Return (x, y) of the center of cell containing provided text 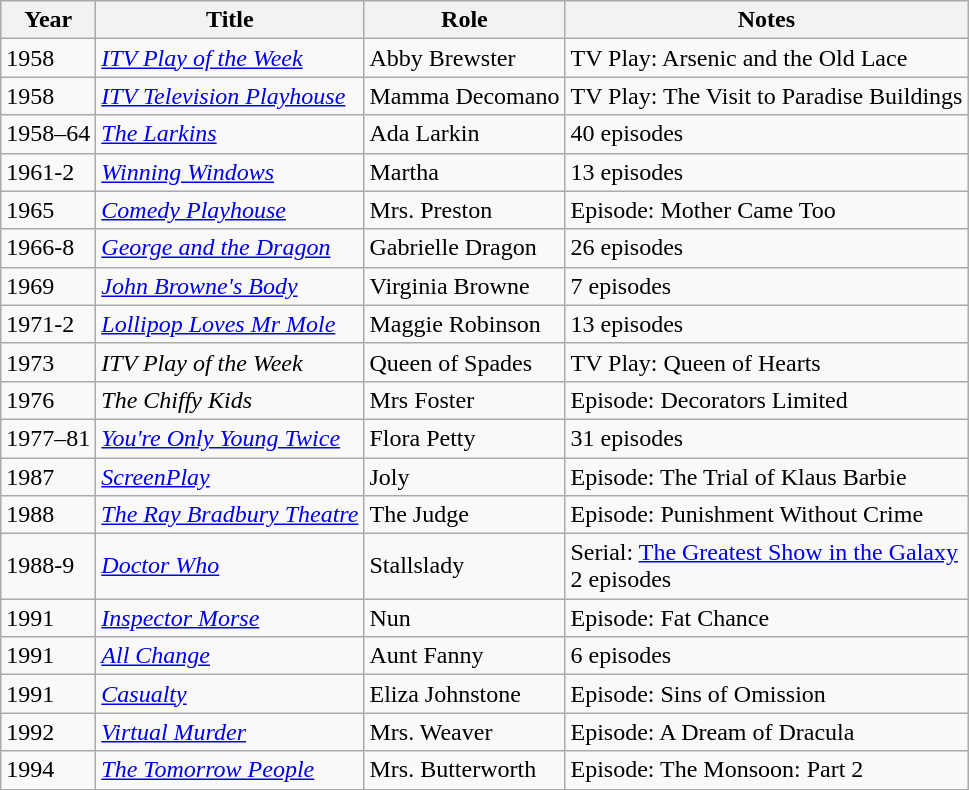
Serial: The Greatest Show in the Galaxy2 episodes (766, 566)
40 episodes (766, 134)
1994 (48, 770)
Flora Petty (464, 438)
1992 (48, 732)
1977–81 (48, 438)
Lollipop Loves Mr Mole (230, 324)
Inspector Morse (230, 618)
Episode: Sins of Omission (766, 694)
The Chiffy Kids (230, 400)
1971-2 (48, 324)
1965 (48, 210)
Mrs. Weaver (464, 732)
Episode: A Dream of Dracula (766, 732)
Virtual Murder (230, 732)
TV Play: Arsenic and the Old Lace (766, 58)
Notes (766, 20)
Casualty (230, 694)
1987 (48, 477)
Episode: Punishment Without Crime (766, 515)
Eliza Johnstone (464, 694)
Ada Larkin (464, 134)
The Tomorrow People (230, 770)
Episode: The Monsoon: Part 2 (766, 770)
1966-8 (48, 248)
Episode: Decorators Limited (766, 400)
1976 (48, 400)
George and the Dragon (230, 248)
31 episodes (766, 438)
Mamma Decomano (464, 96)
1958–64 (48, 134)
1988-9 (48, 566)
The Larkins (230, 134)
Mrs. Preston (464, 210)
Joly (464, 477)
Mrs Foster (464, 400)
John Browne's Body (230, 286)
Doctor Who (230, 566)
1961-2 (48, 172)
Martha (464, 172)
Virginia Browne (464, 286)
Episode: Mother Came Too (766, 210)
Mrs. Butterworth (464, 770)
The Ray Bradbury Theatre (230, 515)
TV Play: The Visit to Paradise Buildings (766, 96)
All Change (230, 656)
Gabrielle Dragon (464, 248)
TV Play: Queen of Hearts (766, 362)
1969 (48, 286)
ITV Television Playhouse (230, 96)
The Judge (464, 515)
Comedy Playhouse (230, 210)
Role (464, 20)
Queen of Spades (464, 362)
Nun (464, 618)
Abby Brewster (464, 58)
Winning Windows (230, 172)
Aunt Fanny (464, 656)
Episode: Fat Chance (766, 618)
Maggie Robinson (464, 324)
6 episodes (766, 656)
Title (230, 20)
7 episodes (766, 286)
26 episodes (766, 248)
1973 (48, 362)
1988 (48, 515)
Year (48, 20)
ScreenPlay (230, 477)
Stallslady (464, 566)
You're Only Young Twice (230, 438)
Episode: The Trial of Klaus Barbie (766, 477)
